Find where the given text appears and provide that cell's center as (x, y) coordinate. 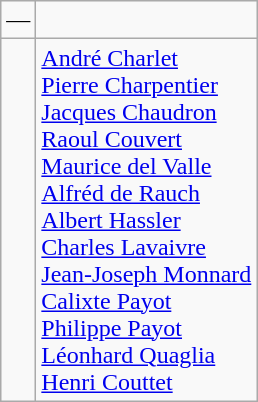
— (18, 20)
